Pinpoint the cell where the given text exists, returning its (x, y) midpoint coordinate. 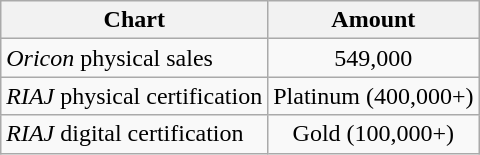
RIAJ digital certification (134, 134)
Platinum (400,000+) (374, 96)
Chart (134, 20)
Oricon physical sales (134, 58)
RIAJ physical certification (134, 96)
Amount (374, 20)
Gold (100,000+) (374, 134)
549,000 (374, 58)
